From the cell containing the given text, extract its center point as (x, y) coordinate. 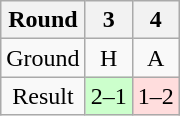
2–1 (108, 96)
1–2 (156, 96)
Ground (43, 58)
Result (43, 96)
4 (156, 20)
A (156, 58)
Round (43, 20)
H (108, 58)
3 (108, 20)
